Find where the given text appears and provide that cell's center as [X, Y] coordinate. 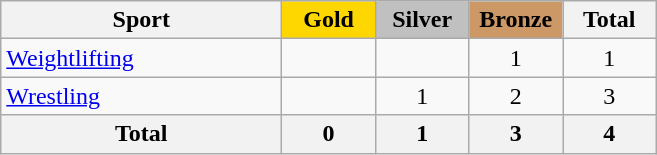
Wrestling [142, 96]
Bronze [516, 20]
2 [516, 96]
Silver [422, 20]
Weightlifting [142, 58]
4 [609, 134]
Sport [142, 20]
0 [329, 134]
Gold [329, 20]
